Search for the cell housing the specified text and yield its [X, Y] center coordinate. 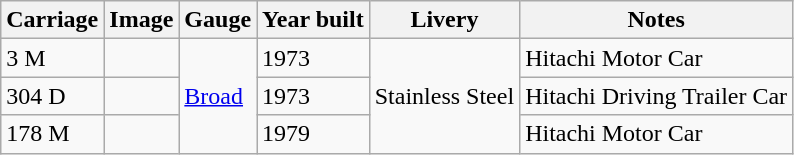
Hitachi Driving Trailer Car [656, 96]
Livery [444, 20]
Gauge [218, 20]
1979 [314, 134]
Year built [314, 20]
Broad [218, 96]
178 M [52, 134]
Carriage [52, 20]
Stainless Steel [444, 96]
Image [142, 20]
3 M [52, 58]
304 D [52, 96]
Notes [656, 20]
